Scan for the cell matching the given text and deliver its (x, y) coordinate at center. 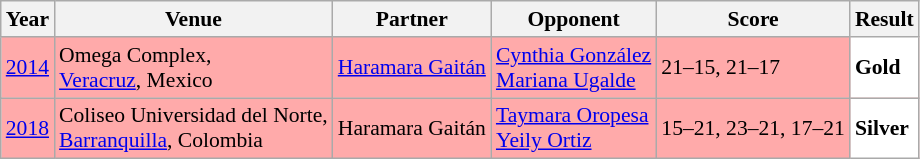
Silver (884, 128)
Venue (194, 19)
Result (884, 19)
Omega Complex,Veracruz, Mexico (194, 68)
Cynthia González Mariana Ugalde (574, 68)
Year (28, 19)
15–21, 23–21, 17–21 (753, 128)
2018 (28, 128)
Score (753, 19)
21–15, 21–17 (753, 68)
Opponent (574, 19)
Gold (884, 68)
Taymara Oropesa Yeily Ortiz (574, 128)
2014 (28, 68)
Coliseo Universidad del Norte,Barranquilla, Colombia (194, 128)
Partner (412, 19)
